Search for the cell housing the specified text and yield its [x, y] center coordinate. 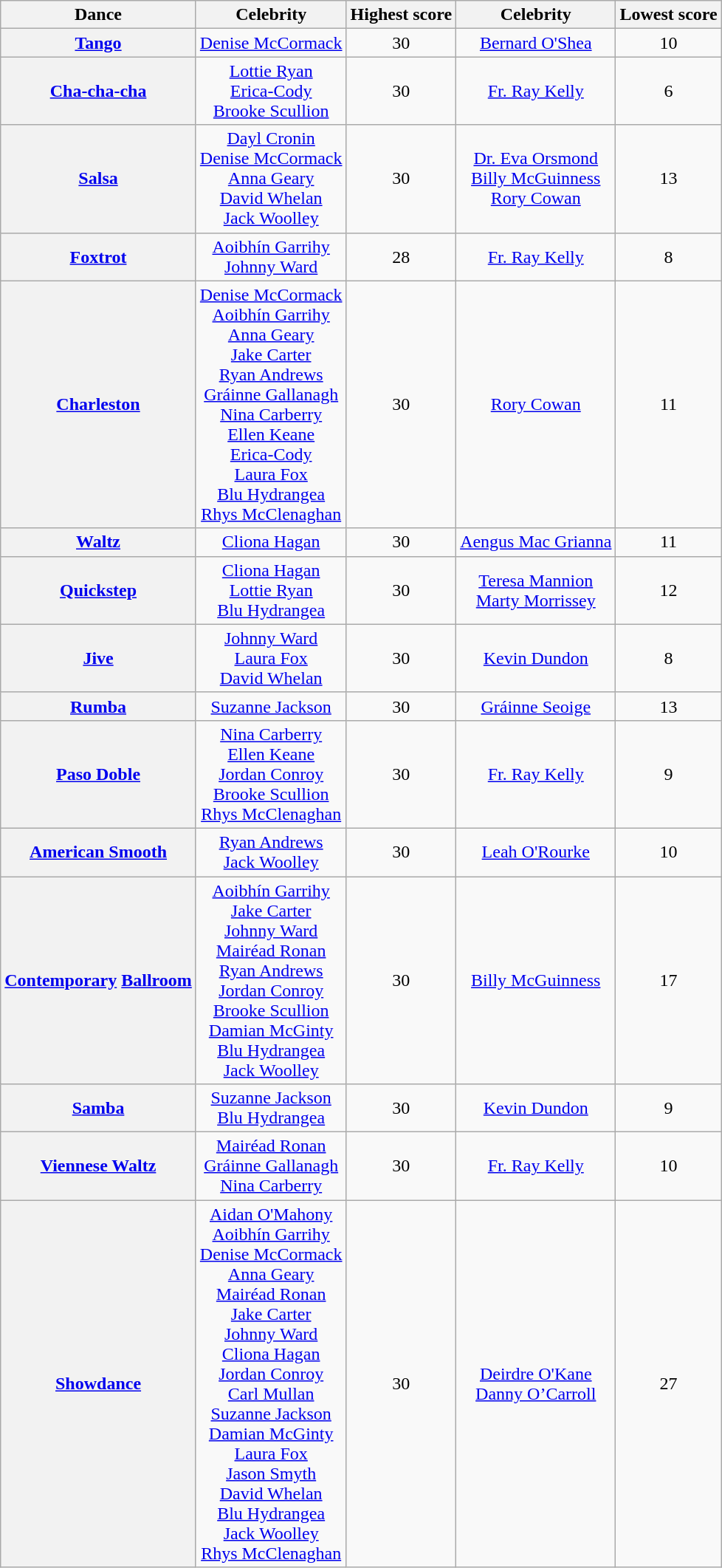
17 [669, 979]
Samba [99, 1108]
Dayl CroninDenise McCormackAnna GearyDavid WhelanJack Woolley [271, 179]
Nina CarberryEllen KeaneJordan ConroyBrooke ScullionRhys McClenaghan [271, 774]
Jive [99, 658]
American Smooth [99, 852]
27 [669, 1384]
Cliona Hagan [271, 542]
Dr. Eva OrsmondBilly McGuinnessRory Cowan [536, 179]
Teresa MannionMarty Morrissey [536, 590]
Lowest score [669, 15]
Charleston [99, 405]
Billy McGuinness [536, 979]
Rumba [99, 706]
Rory Cowan [536, 405]
Ryan AndrewsJack Woolley [271, 852]
Suzanne Jackson [271, 706]
Aoibhín GarrihyJohnny Ward [271, 257]
Mairéad RonanGráinne GallanaghNina Carberry [271, 1166]
28 [402, 257]
Paso Doble [99, 774]
Cha-cha-cha [99, 91]
Deirdre O'KaneDanny O’Carroll [536, 1384]
Foxtrot [99, 257]
Leah O'Rourke [536, 852]
Aoibhín GarrihyJake CarterJohnny WardMairéad RonanRyan AndrewsJordan ConroyBrooke ScullionDamian McGintyBlu HydrangeaJack Woolley [271, 979]
Denise McCormack [271, 43]
Suzanne JacksonBlu Hydrangea [271, 1108]
Waltz [99, 542]
Salsa [99, 179]
Showdance [99, 1384]
Contemporary Ballroom [99, 979]
Highest score [402, 15]
Aengus Mac Grianna [536, 542]
Quickstep [99, 590]
Gráinne Seoige [536, 706]
Lottie RyanErica-CodyBrooke Scullion [271, 91]
Bernard O'Shea [536, 43]
Viennese Waltz [99, 1166]
Johnny WardLaura FoxDavid Whelan [271, 658]
12 [669, 590]
Dance [99, 15]
Cliona HaganLottie RyanBlu Hydrangea [271, 590]
Tango [99, 43]
6 [669, 91]
